Locate the cell with the specified text and output its [x, y] center coordinate. 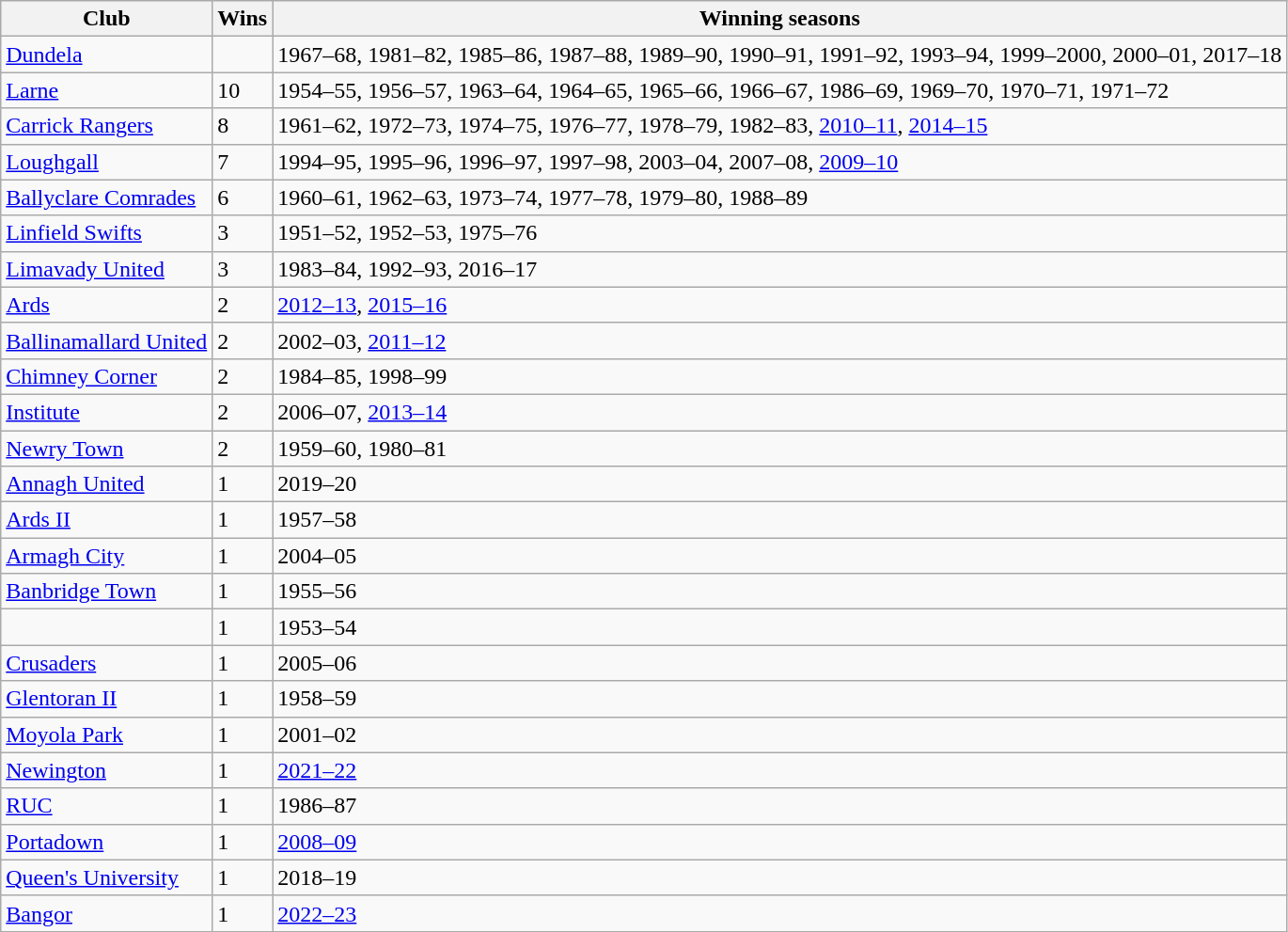
Portadown [107, 842]
Moyola Park [107, 735]
10 [243, 90]
2004–05 [780, 556]
1959–60, 1980–81 [780, 449]
Banbridge Town [107, 592]
Wins [243, 19]
2012–13, 2015–16 [780, 305]
8 [243, 126]
2021–22 [780, 770]
Queen's University [107, 877]
2018–19 [780, 877]
1953–54 [780, 627]
Newington [107, 770]
1955–56 [780, 592]
Carrick Rangers [107, 126]
Ards [107, 305]
Armagh City [107, 556]
Limavady United [107, 269]
Ards II [107, 520]
Ballyclare Comrades [107, 197]
Winning seasons [780, 19]
RUC [107, 806]
Institute [107, 412]
Linfield Swifts [107, 233]
1961–62, 1972–73, 1974–75, 1976–77, 1978–79, 1982–83, 2010–11, 2014–15 [780, 126]
1967–68, 1981–82, 1985–86, 1987–88, 1989–90, 1990–91, 1991–92, 1993–94, 1999–2000, 2000–01, 2017–18 [780, 55]
Loughgall [107, 162]
2006–07, 2013–14 [780, 412]
Glentoran II [107, 699]
1984–85, 1998–99 [780, 376]
Dundela [107, 55]
1958–59 [780, 699]
2002–03, 2011–12 [780, 340]
Club [107, 19]
Bangor [107, 913]
2001–02 [780, 735]
1951–52, 1952–53, 1975–76 [780, 233]
1960–61, 1962–63, 1973–74, 1977–78, 1979–80, 1988–89 [780, 197]
1986–87 [780, 806]
Crusaders [107, 663]
1994–95, 1995–96, 1996–97, 1997–98, 2003–04, 2007–08, 2009–10 [780, 162]
2008–09 [780, 842]
Annagh United [107, 484]
1954–55, 1956–57, 1963–64, 1964–65, 1965–66, 1966–67, 1986–69, 1969–70, 1970–71, 1971–72 [780, 90]
2005–06 [780, 663]
7 [243, 162]
2019–20 [780, 484]
Ballinamallard United [107, 340]
1957–58 [780, 520]
6 [243, 197]
2022–23 [780, 913]
Chimney Corner [107, 376]
Larne [107, 90]
1983–84, 1992–93, 2016–17 [780, 269]
Newry Town [107, 449]
